Find where the given text appears and provide that cell's center as [x, y] coordinate. 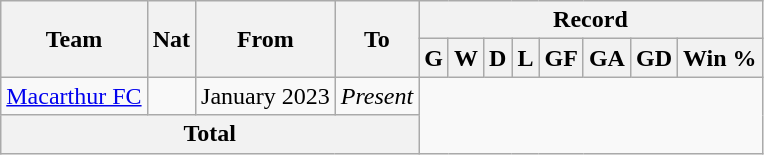
Macarthur FC [74, 96]
GA [606, 58]
GD [654, 58]
Record [590, 20]
From [266, 39]
W [466, 58]
Team [74, 39]
G [434, 58]
Total [210, 134]
January 2023 [266, 96]
Win % [720, 58]
D [498, 58]
GF [561, 58]
To [376, 39]
Nat [171, 39]
L [526, 58]
Present [376, 96]
